From the cell containing the given text, extract its center point as [x, y] coordinate. 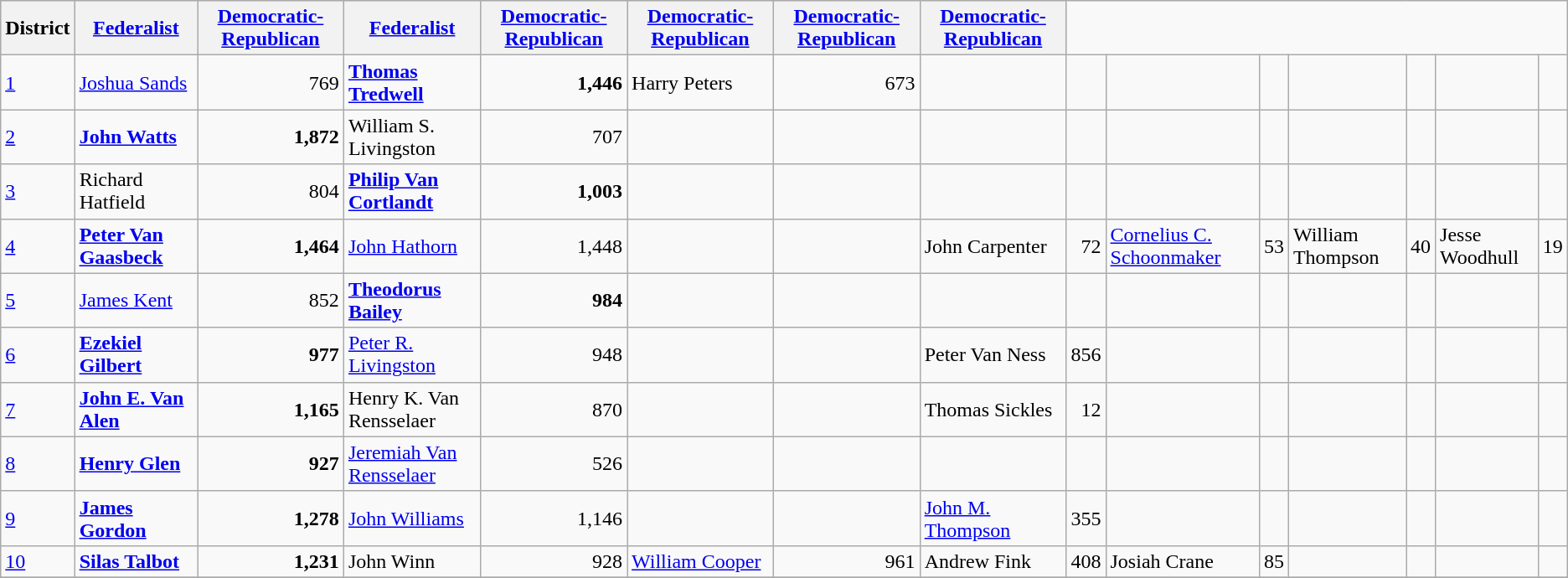
William Cooper [700, 561]
Andrew Fink [993, 561]
928 [554, 561]
1,872 [271, 137]
John Williams [412, 518]
Philip Van Cortlandt [412, 191]
526 [554, 464]
Richard Hatfield [136, 191]
5 [38, 300]
William Thompson [1347, 246]
Josiah Crane [1183, 561]
984 [554, 300]
John Winn [412, 561]
72 [1086, 246]
673 [846, 82]
3 [38, 191]
2 [38, 137]
John M. Thompson [993, 518]
1,448 [554, 246]
Cornelius C. Schoonmaker [1183, 246]
1,165 [271, 409]
Thomas Sickles [993, 409]
Thomas Tredwell [412, 82]
1,464 [271, 246]
804 [271, 191]
Jeremiah Van Rensselaer [412, 464]
William S. Livingston [412, 137]
Ezekiel Gilbert [136, 355]
1,446 [554, 82]
12 [1086, 409]
1 [38, 82]
John Watts [136, 137]
Joshua Sands [136, 82]
948 [554, 355]
6 [38, 355]
1,003 [554, 191]
John Carpenter [993, 246]
4 [38, 246]
1,278 [271, 518]
District [38, 28]
40 [1421, 246]
Peter R. Livingston [412, 355]
James Kent [136, 300]
7 [38, 409]
355 [1086, 518]
408 [1086, 561]
1,146 [554, 518]
James Gordon [136, 518]
19 [1553, 246]
1,231 [271, 561]
9 [38, 518]
Harry Peters [700, 82]
769 [271, 82]
Henry Glen [136, 464]
John Hathorn [412, 246]
10 [38, 561]
53 [1273, 246]
Henry K. Van Rensselaer [412, 409]
Peter Van Ness [993, 355]
Theodorus Bailey [412, 300]
John E. Van Alen [136, 409]
927 [271, 464]
852 [271, 300]
977 [271, 355]
Silas Talbot [136, 561]
Peter Van Gaasbeck [136, 246]
707 [554, 137]
961 [846, 561]
Jesse Woodhull [1488, 246]
856 [1086, 355]
870 [554, 409]
8 [38, 464]
85 [1273, 561]
